From the cell containing the given text, extract its center point as (x, y) coordinate. 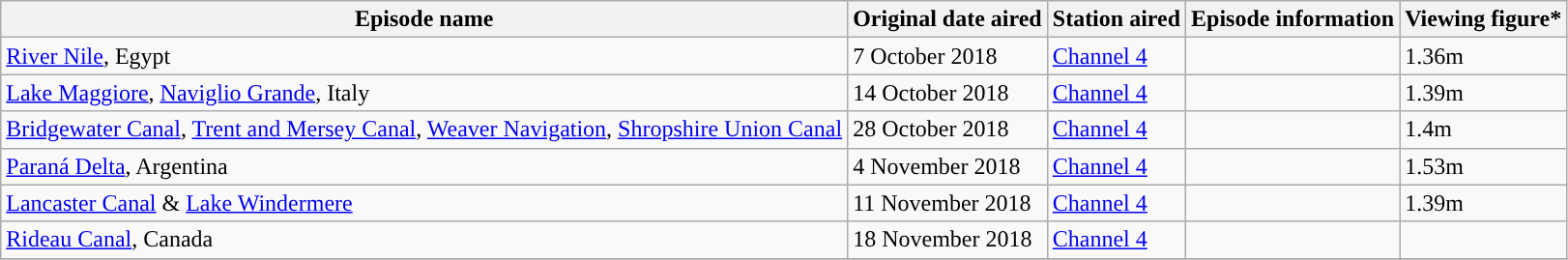
River Nile, Egypt (424, 56)
7 October 2018 (947, 56)
Station aired (1116, 19)
Lancaster Canal & Lake Windermere (424, 203)
Episode name (424, 19)
14 October 2018 (947, 93)
1.4m (1483, 130)
4 November 2018 (947, 166)
18 November 2018 (947, 240)
11 November 2018 (947, 203)
1.36m (1483, 56)
28 October 2018 (947, 130)
Paraná Delta, Argentina (424, 166)
Original date aired (947, 19)
Lake Maggiore, Naviglio Grande, Italy (424, 93)
Bridgewater Canal, Trent and Mersey Canal, Weaver Navigation, Shropshire Union Canal (424, 130)
Viewing figure* (1483, 19)
1.53m (1483, 166)
Rideau Canal, Canada (424, 240)
Episode information (1293, 19)
